Provide the [x, y] coordinate of the cell's center where the given text is located.  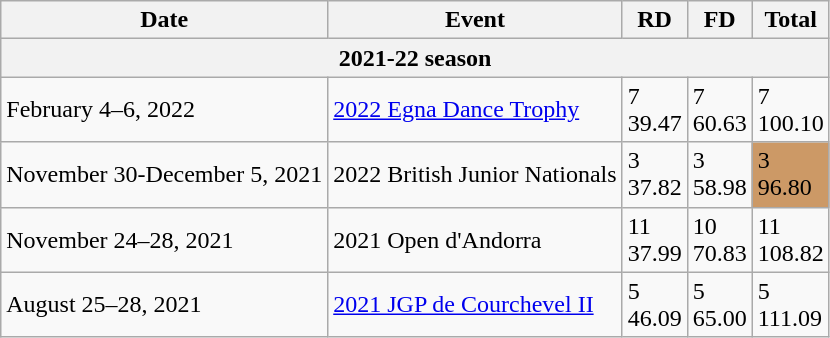
November 24–28, 2021 [164, 240]
337.82 [654, 174]
August 25–28, 2021 [164, 304]
1137.99 [654, 240]
358.98 [720, 174]
396.80 [790, 174]
2021-22 season [416, 58]
11108.82 [790, 240]
2022 British Junior Nationals [475, 174]
565.00 [720, 304]
Total [790, 20]
2022 Egna Dance Trophy [475, 110]
February 4–6, 2022 [164, 110]
November 30-December 5, 2021 [164, 174]
RD [654, 20]
1070.83 [720, 240]
FD [720, 20]
739.47 [654, 110]
5111.09 [790, 304]
546.09 [654, 304]
760.63 [720, 110]
2021 JGP de Courchevel II [475, 304]
Date [164, 20]
Event [475, 20]
2021 Open d'Andorra [475, 240]
7100.10 [790, 110]
